Search for the cell housing the specified text and yield its [X, Y] center coordinate. 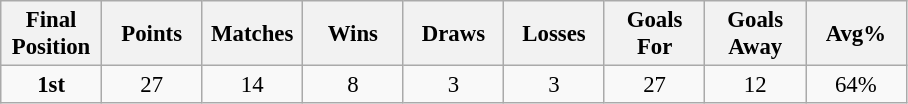
8 [354, 85]
Points [152, 34]
Draws [454, 34]
14 [252, 85]
Losses [554, 34]
Goals Away [756, 34]
Goals For [654, 34]
Wins [354, 34]
Final Position [52, 34]
64% [856, 85]
1st [52, 85]
12 [756, 85]
Matches [252, 34]
Avg% [856, 34]
